Detect which cell encompasses the target text, then output its [X, Y] center coordinate. 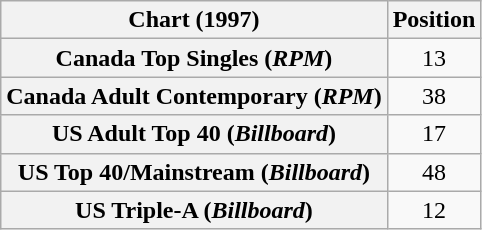
17 [434, 134]
Position [434, 20]
Canada Adult Contemporary (RPM) [194, 96]
48 [434, 172]
Canada Top Singles (RPM) [194, 58]
US Triple-A (Billboard) [194, 210]
38 [434, 96]
Chart (1997) [194, 20]
US Adult Top 40 (Billboard) [194, 134]
US Top 40/Mainstream (Billboard) [194, 172]
12 [434, 210]
13 [434, 58]
